Provide the (x, y) coordinate of the cell's center where the given text is located.  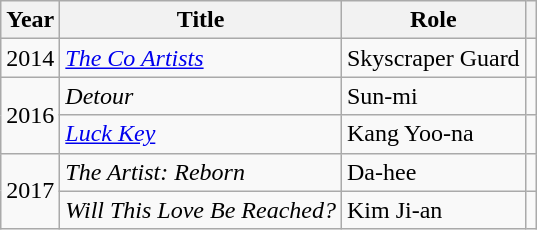
2014 (30, 58)
2017 (30, 191)
Title (201, 20)
Skyscraper Guard (433, 58)
2016 (30, 115)
Kang Yoo-na (433, 134)
The Artist: Reborn (201, 172)
Sun-mi (433, 96)
Year (30, 20)
The Co Artists (201, 58)
Will This Love Be Reached? (201, 210)
Detour (201, 96)
Role (433, 20)
Da-hee (433, 172)
Kim Ji-an (433, 210)
Luck Key (201, 134)
